Pinpoint the cell where the given text exists, returning its [x, y] midpoint coordinate. 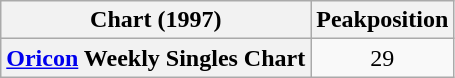
Chart (1997) [156, 20]
Peakposition [382, 20]
29 [382, 58]
Oricon Weekly Singles Chart [156, 58]
